From the cell containing the given text, extract its center point as (x, y) coordinate. 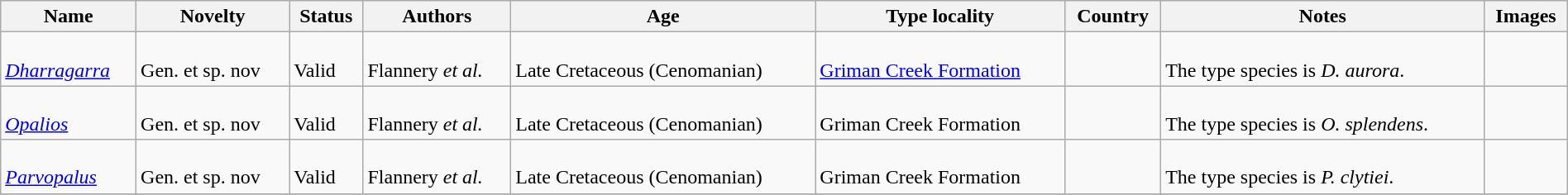
Name (69, 17)
Notes (1323, 17)
The type species is O. splendens. (1323, 112)
Opalios (69, 112)
The type species is D. aurora. (1323, 59)
Dharragarra (69, 59)
Authors (437, 17)
Type locality (940, 17)
The type species is P. clytiei. (1323, 167)
Novelty (213, 17)
Status (326, 17)
Country (1112, 17)
Age (663, 17)
Parvopalus (69, 167)
Images (1526, 17)
